From the cell containing the given text, extract its center point as (x, y) coordinate. 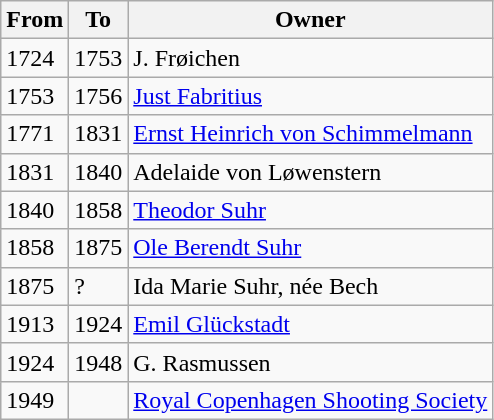
1913 (35, 324)
1948 (98, 362)
G. Rasmussen (310, 362)
To (98, 20)
Theodor Suhr (310, 210)
From (35, 20)
Ernst Heinrich von Schimmelmann (310, 134)
Ole Berendt Suhr (310, 248)
1724 (35, 58)
1949 (35, 400)
? (98, 286)
1771 (35, 134)
Just Fabritius (310, 96)
Ida Marie Suhr, née Bech (310, 286)
Emil Glückstadt (310, 324)
Owner (310, 20)
1756 (98, 96)
Royal Copenhagen Shooting Society (310, 400)
J. Frøichen (310, 58)
Adelaide von Løwenstern (310, 172)
